From the cell containing the given text, extract its center point as [X, Y] coordinate. 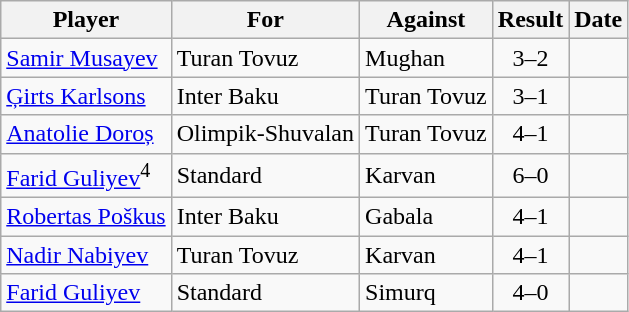
Samir Musayev [86, 58]
For [265, 20]
Mughan [426, 58]
Farid Guliyev4 [86, 176]
Player [86, 20]
Result [530, 20]
Ģirts Karlsons [86, 96]
Robertas Poškus [86, 217]
Olimpik-Shuvalan [265, 134]
3–2 [530, 58]
Simurq [426, 293]
Date [598, 20]
Farid Guliyev [86, 293]
Against [426, 20]
3–1 [530, 96]
6–0 [530, 176]
Nadir Nabiyev [86, 255]
4–0 [530, 293]
Anatolie Doroș [86, 134]
Gabala [426, 217]
